Provide the (x, y) coordinate of the cell's center where the given text is located.  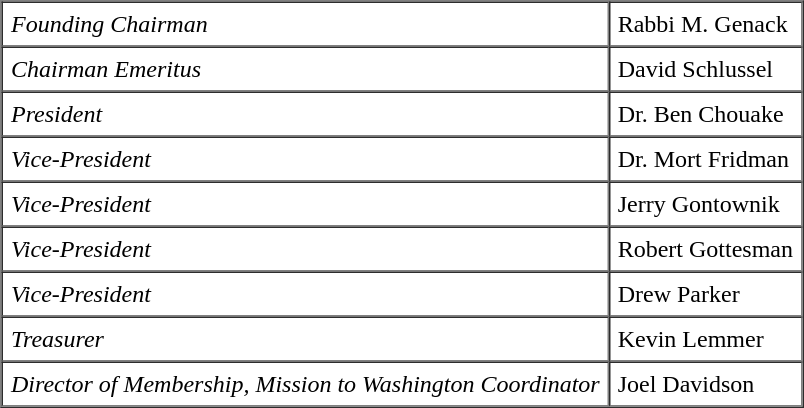
Founding Chairman (306, 24)
Joel Davidson (706, 384)
Kevin Lemmer (706, 338)
Treasurer (306, 338)
Jerry Gontownik (706, 204)
President (306, 114)
Drew Parker (706, 294)
Dr. Ben Chouake (706, 114)
David Schlussel (706, 68)
Chairman Emeritus (306, 68)
Robert Gottesman (706, 248)
Rabbi M. Genack (706, 24)
Dr. Mort Fridman (706, 158)
Director of Membership, Mission to Washington Coordinator (306, 384)
